From the cell containing the given text, extract its center point as (x, y) coordinate. 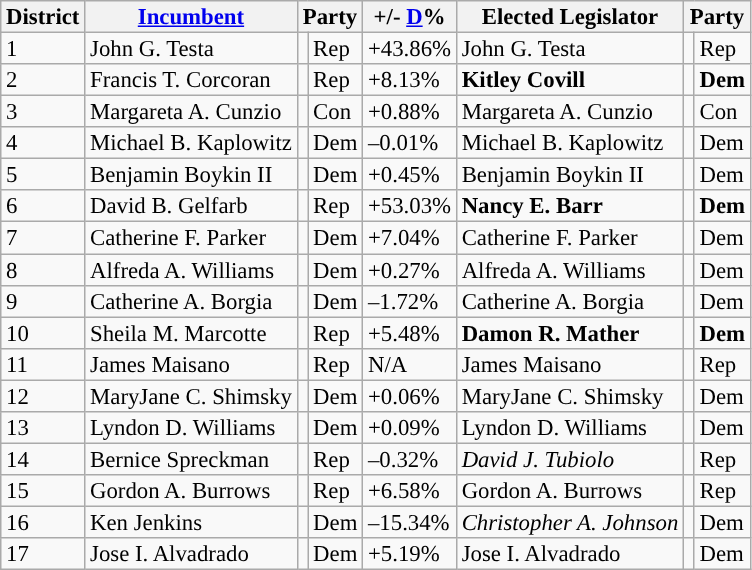
12 (43, 396)
Christopher A. Johnson (570, 522)
7 (43, 238)
+6.58% (410, 491)
Damon R. Mather (570, 333)
+0.09% (410, 428)
5 (43, 175)
+0.45% (410, 175)
16 (43, 522)
+5.19% (410, 554)
9 (43, 301)
–15.34% (410, 522)
3 (43, 112)
+43.86% (410, 49)
Ken Jenkins (191, 522)
+/- D% (410, 17)
1 (43, 49)
Sheila M. Marcotte (191, 333)
–1.72% (410, 301)
+0.27% (410, 270)
Bernice Spreckman (191, 459)
David J. Tubiolo (570, 459)
+5.48% (410, 333)
2 (43, 80)
Incumbent (191, 17)
4 (43, 143)
Francis T. Corcoran (191, 80)
14 (43, 459)
+53.03% (410, 206)
Elected Legislator (570, 17)
11 (43, 364)
10 (43, 333)
15 (43, 491)
N/A (410, 364)
–0.01% (410, 143)
17 (43, 554)
–0.32% (410, 459)
District (43, 17)
6 (43, 206)
Kitley Covill (570, 80)
+8.13% (410, 80)
+7.04% (410, 238)
13 (43, 428)
David B. Gelfarb (191, 206)
+0.88% (410, 112)
Nancy E. Barr (570, 206)
+0.06% (410, 396)
8 (43, 270)
